Locate the cell with the specified text and output its (x, y) center coordinate. 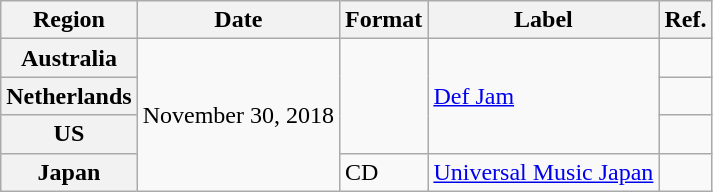
Date (238, 20)
Netherlands (69, 96)
Japan (69, 172)
Label (544, 20)
Region (69, 20)
US (69, 134)
Def Jam (544, 96)
Ref. (686, 20)
Australia (69, 58)
CD (384, 172)
Universal Music Japan (544, 172)
November 30, 2018 (238, 115)
Format (384, 20)
